Identify which cell holds the provided text, then report its [X, Y] central coordinate. 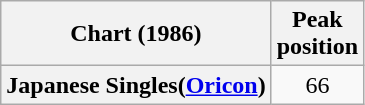
Japanese Singles(Oricon) [136, 85]
Peakposition [317, 34]
66 [317, 85]
Chart (1986) [136, 34]
